From the cell containing the given text, extract its center point as (X, Y) coordinate. 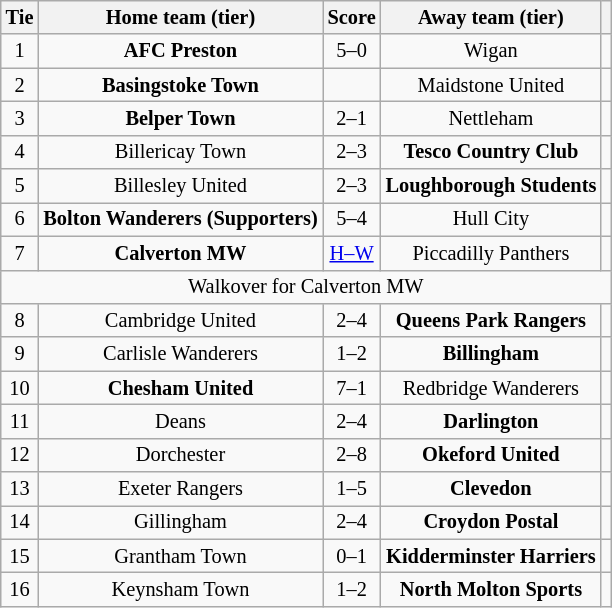
Maidstone United (492, 85)
1 (20, 51)
Walkover for Calverton MW (306, 287)
Nettleham (492, 118)
2–1 (352, 118)
Kidderminster Harriers (492, 556)
Exeter Rangers (180, 489)
Tie (20, 17)
Redbridge Wanderers (492, 388)
Wigan (492, 51)
Carlisle Wanderers (180, 354)
Away team (tier) (492, 17)
10 (20, 388)
11 (20, 421)
12 (20, 455)
16 (20, 589)
8 (20, 320)
Loughborough Students (492, 186)
Okeford United (492, 455)
Billesley United (180, 186)
Chesham United (180, 388)
5–0 (352, 51)
Queens Park Rangers (492, 320)
7–1 (352, 388)
15 (20, 556)
5 (20, 186)
Billericay Town (180, 152)
2–8 (352, 455)
Piccadilly Panthers (492, 253)
Clevedon (492, 489)
Bolton Wanderers (Supporters) (180, 219)
14 (20, 522)
Grantham Town (180, 556)
2 (20, 85)
Deans (180, 421)
Keynsham Town (180, 589)
4 (20, 152)
Belper Town (180, 118)
Home team (tier) (180, 17)
Croydon Postal (492, 522)
Calverton MW (180, 253)
North Molton Sports (492, 589)
1–5 (352, 489)
5–4 (352, 219)
Cambridge United (180, 320)
3 (20, 118)
Dorchester (180, 455)
Tesco Country Club (492, 152)
Darlington (492, 421)
Billingham (492, 354)
Hull City (492, 219)
13 (20, 489)
Score (352, 17)
Gillingham (180, 522)
0–1 (352, 556)
AFC Preston (180, 51)
7 (20, 253)
9 (20, 354)
H–W (352, 253)
6 (20, 219)
Basingstoke Town (180, 85)
